Capture the cell that displays the provided text and extract its [x, y] central coordinate. 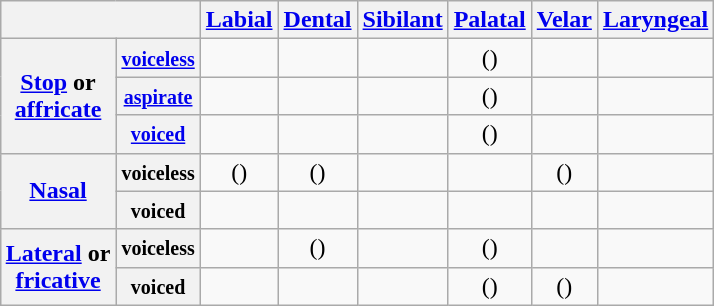
Dental [318, 20]
Velar [564, 20]
Laryngeal [655, 20]
Labial [239, 20]
Palatal [490, 20]
Nasal [58, 191]
Lateral orfricative [58, 267]
Sibilant [402, 20]
aspirate [158, 96]
Stop oraffricate [58, 96]
